From the cell containing the given text, extract its center point as [x, y] coordinate. 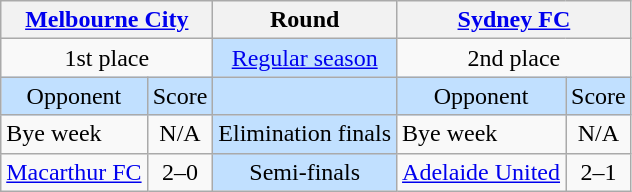
Regular season [305, 58]
Round [305, 20]
2nd place [514, 58]
Adelaide United [482, 172]
Melbourne City [107, 20]
Macarthur FC [74, 172]
Sydney FC [514, 20]
Elimination finals [305, 134]
2–0 [180, 172]
2–1 [599, 172]
1st place [107, 58]
Semi-finals [305, 172]
